For the text-containing cell, return its midpoint in [x, y] coordinate format. 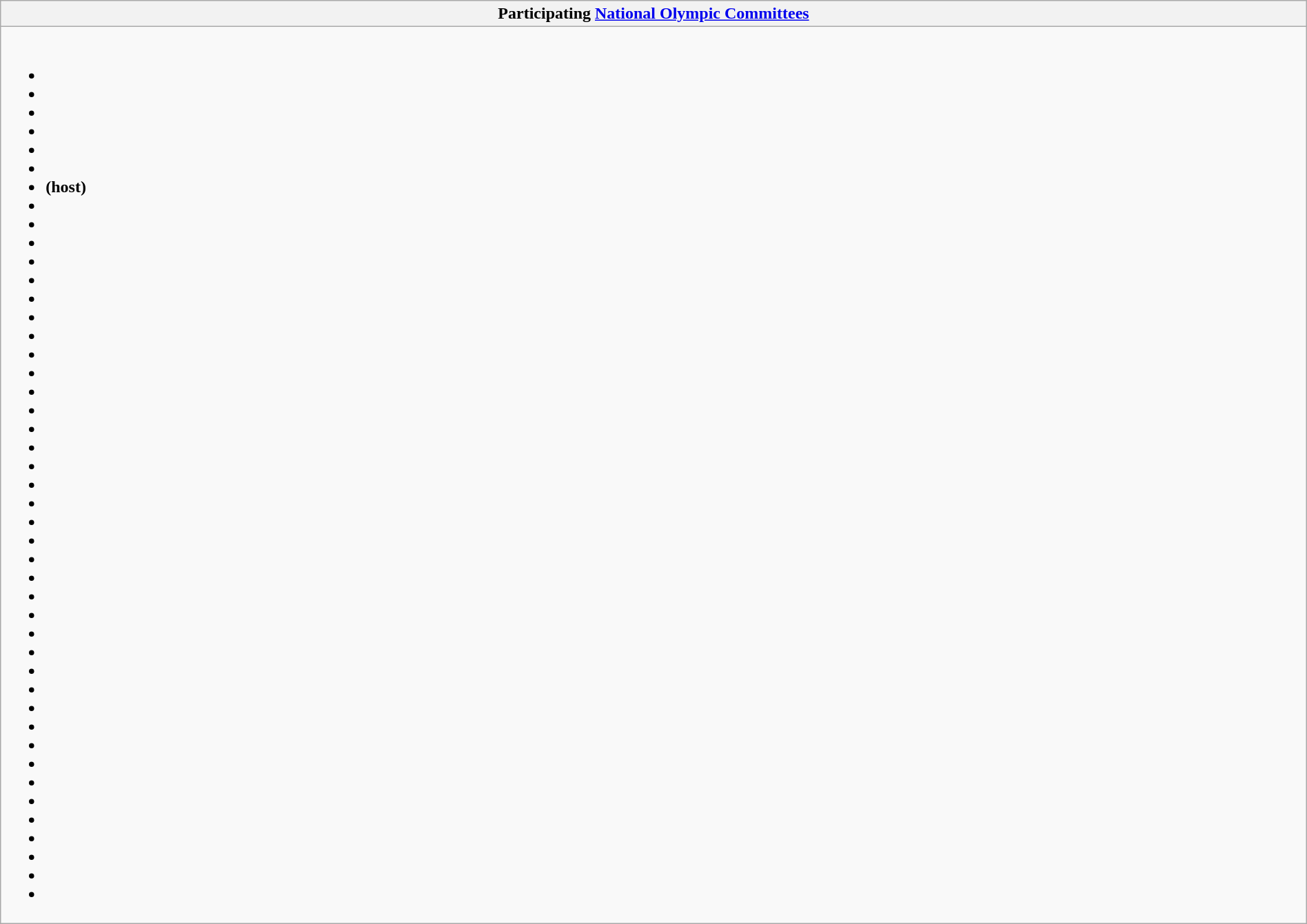
Participating National Olympic Committees [653, 14]
(host) [653, 475]
